Locate the cell with the specified text and output its (x, y) center coordinate. 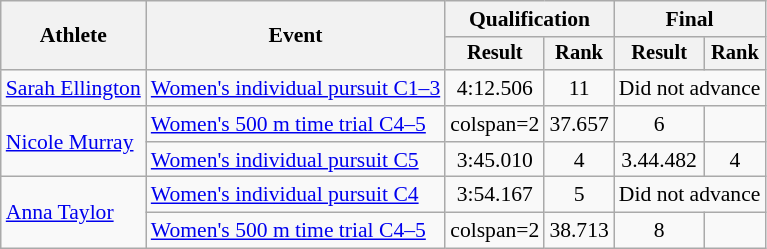
38.713 (578, 231)
5 (578, 195)
Anna Taylor (74, 212)
11 (578, 88)
Sarah Ellington (74, 88)
Event (296, 36)
3.44.482 (660, 160)
3:54.167 (494, 195)
8 (660, 231)
Final (690, 19)
Nicole Murray (74, 142)
3:45.010 (494, 160)
Women's individual pursuit C4 (296, 195)
Athlete (74, 36)
Qualification (530, 19)
4:12.506 (494, 88)
Women's individual pursuit C5 (296, 160)
37.657 (578, 124)
Women's individual pursuit C1–3 (296, 88)
6 (660, 124)
